Scan for the cell matching the given text and deliver its (x, y) coordinate at center. 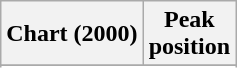
Peakposition (189, 34)
Chart (2000) (72, 34)
